Find where the given text appears and provide that cell's center as [x, y] coordinate. 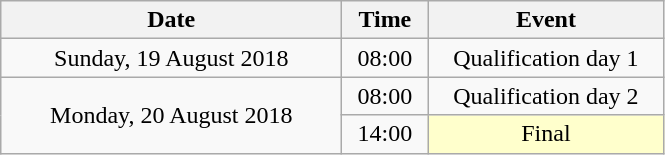
14:00 [385, 134]
Time [385, 20]
Sunday, 19 August 2018 [172, 58]
Qualification day 2 [546, 96]
Qualification day 1 [546, 58]
Monday, 20 August 2018 [172, 115]
Event [546, 20]
Date [172, 20]
Final [546, 134]
